Return the (X, Y) coordinate for the center point of the cell that contains the specified text.  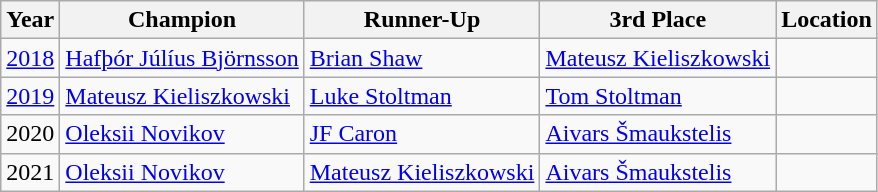
Champion (182, 20)
2021 (30, 172)
Tom Stoltman (658, 96)
Hafþór Júlíus Björnsson (182, 58)
JF Caron (422, 134)
Luke Stoltman (422, 96)
Runner-Up (422, 20)
Location (827, 20)
3rd Place (658, 20)
Year (30, 20)
2019 (30, 96)
Brian Shaw (422, 58)
2020 (30, 134)
2018 (30, 58)
